Return [X, Y] of the center of cell containing provided text 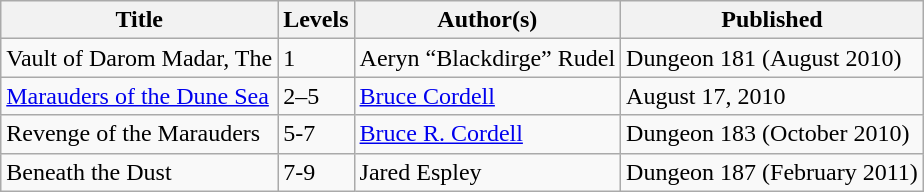
Jared Espley [488, 172]
Bruce R. Cordell [488, 134]
Dungeon 183 (October 2010) [772, 134]
Published [772, 20]
Vault of Darom Madar, The [140, 58]
Dungeon 187 (February 2011) [772, 172]
Marauders of the Dune Sea [140, 96]
Revenge of the Marauders [140, 134]
Levels [316, 20]
Beneath the Dust [140, 172]
1 [316, 58]
2–5 [316, 96]
Bruce Cordell [488, 96]
Dungeon 181 (August 2010) [772, 58]
August 17, 2010 [772, 96]
Author(s) [488, 20]
Aeryn “Blackdirge” Rudel [488, 58]
Title [140, 20]
7-9 [316, 172]
5-7 [316, 134]
